From the cell containing the given text, extract its center point as [X, Y] coordinate. 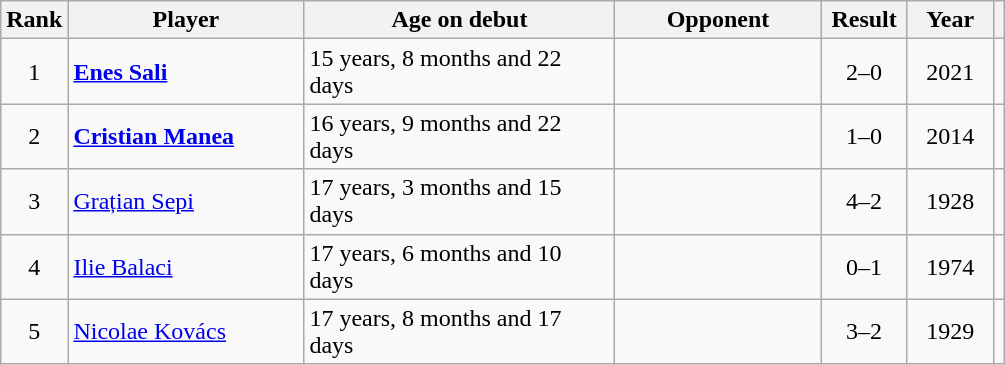
1 [34, 72]
1929 [950, 332]
17 years, 3 months and 15 days [460, 202]
17 years, 8 months and 17 days [460, 332]
Opponent [718, 20]
2 [34, 136]
Ilie Balaci [186, 266]
16 years, 9 months and 22 days [460, 136]
Result [864, 20]
Enes Sali [186, 72]
1974 [950, 266]
Player [186, 20]
1–0 [864, 136]
Rank [34, 20]
3–2 [864, 332]
1928 [950, 202]
2–0 [864, 72]
Nicolae Kovács [186, 332]
15 years, 8 months and 22 days [460, 72]
0–1 [864, 266]
3 [34, 202]
4–2 [864, 202]
2014 [950, 136]
4 [34, 266]
Cristian Manea [186, 136]
5 [34, 332]
2021 [950, 72]
17 years, 6 months and 10 days [460, 266]
Grațian Sepi [186, 202]
Year [950, 20]
Age on debut [460, 20]
